Extract the [x, y] coordinate from the center of the cell holding the provided text.  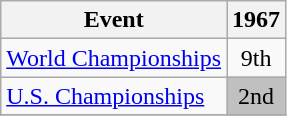
2nd [256, 96]
1967 [256, 20]
9th [256, 58]
Event [114, 20]
World Championships [114, 58]
U.S. Championships [114, 96]
